Return (x, y) of the center of cell containing provided text 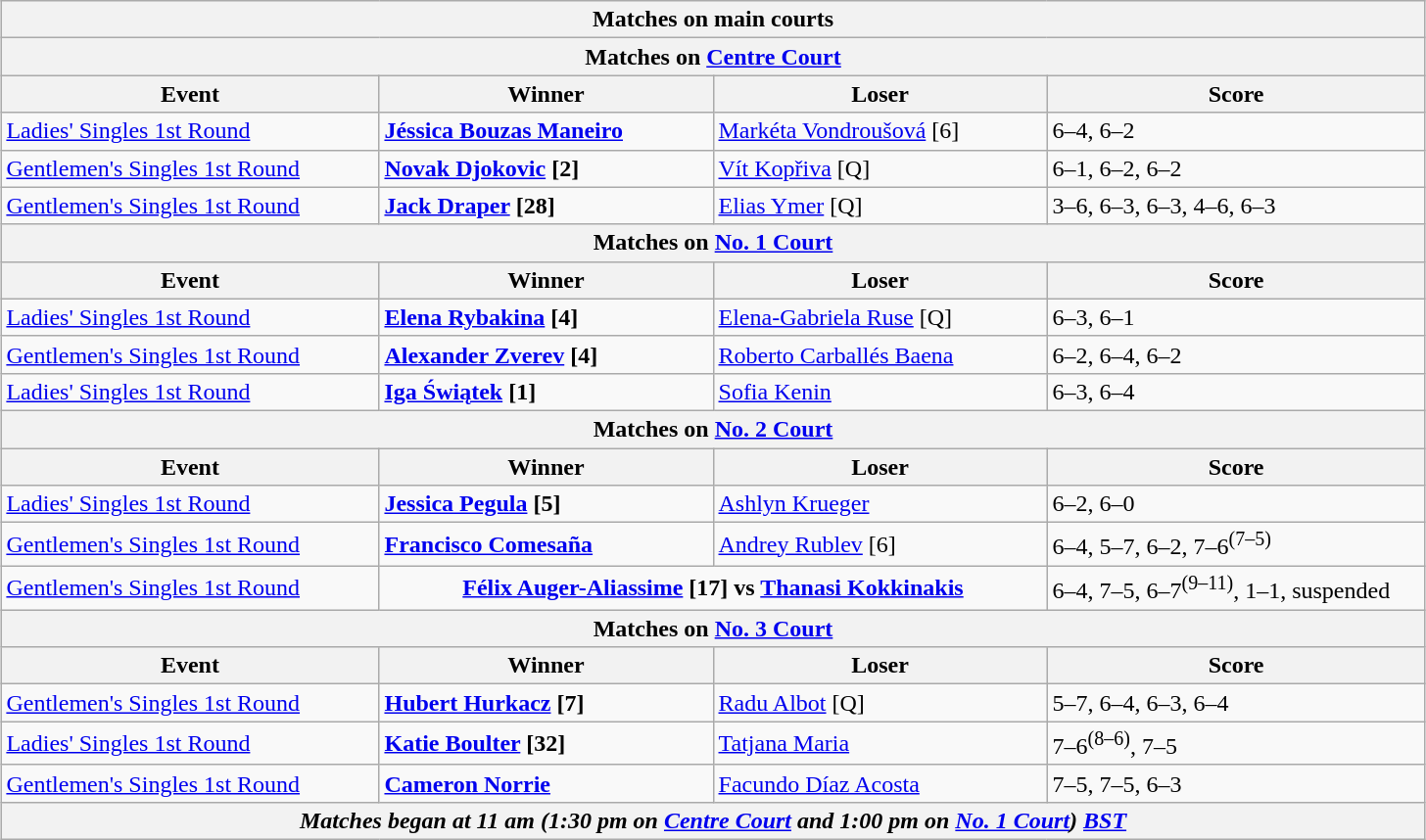
5–7, 6–4, 6–3, 6–4 (1236, 703)
Hubert Hurkacz [7] (547, 703)
Vít Kopřiva [Q] (879, 168)
Matches on main courts (713, 20)
Radu Albot [Q] (879, 703)
7–6(8–6), 7–5 (1236, 744)
Elena Rybakina [4] (547, 317)
Tatjana Maria (879, 744)
Jack Draper [28] (547, 206)
Elias Ymer [Q] (879, 206)
6–3, 6–4 (1236, 392)
Félix Auger-Aliassime [17] vs Thanasi Kokkinakis (713, 587)
3–6, 6–3, 6–3, 4–6, 6–3 (1236, 206)
Elena-Gabriela Ruse [Q] (879, 317)
7–5, 7–5, 6–3 (1236, 783)
Matches began at 11 am (1:30 pm on Centre Court and 1:00 pm on No. 1 Court) BST (713, 821)
6–4, 7–5, 6–7(9–11), 1–1, suspended (1236, 587)
Jessica Pegula [5] (547, 504)
6–2, 6–4, 6–2 (1236, 354)
Iga Świątek [1] (547, 392)
6–4, 5–7, 6–2, 7–6(7–5) (1236, 544)
6–1, 6–2, 6–2 (1236, 168)
Jéssica Bouzas Maneiro (547, 131)
Cameron Norrie (547, 783)
Matches on No. 3 Court (713, 629)
6–3, 6–1 (1236, 317)
Matches on Centre Court (713, 57)
Sofia Kenin (879, 392)
Roberto Carballés Baena (879, 354)
Markéta Vondroušová [6] (879, 131)
Andrey Rublev [6] (879, 544)
Francisco Comesaña (547, 544)
Novak Djokovic [2] (547, 168)
Facundo Díaz Acosta (879, 783)
6–2, 6–0 (1236, 504)
6–4, 6–2 (1236, 131)
Matches on No. 1 Court (713, 243)
Ashlyn Krueger (879, 504)
Katie Boulter [32] (547, 744)
Matches on No. 2 Court (713, 429)
Alexander Zverev [4] (547, 354)
